Find where the given text appears and provide that cell's center as [X, Y] coordinate. 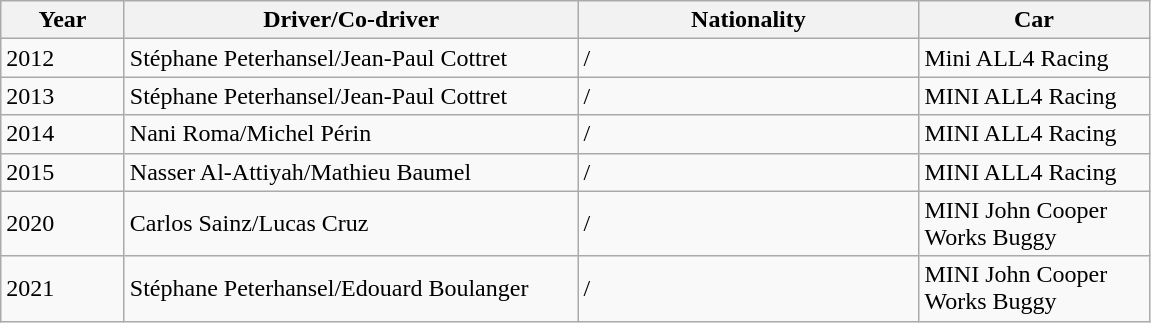
Driver/Co-driver [351, 20]
Year [63, 20]
2021 [63, 288]
Carlos Sainz/Lucas Cruz [351, 224]
2020 [63, 224]
Mini ALL4 Racing [1034, 58]
2015 [63, 172]
Nasser Al-Attiyah/Mathieu Baumel [351, 172]
Car [1034, 20]
2013 [63, 96]
2012 [63, 58]
Stéphane Peterhansel/Edouard Boulanger [351, 288]
Nani Roma/Michel Périn [351, 134]
Nationality [748, 20]
2014 [63, 134]
